Return the [X, Y] coordinate for the center point of the cell that contains the specified text.  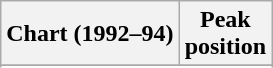
Peakposition [225, 34]
Chart (1992–94) [90, 34]
